Identify which cell holds the provided text, then report its (X, Y) central coordinate. 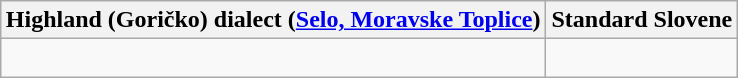
Standard Slovene (642, 20)
Highland (Goričko) dialect (Selo, Moravske Toplice) (273, 20)
